Capture the cell that displays the provided text and extract its (x, y) central coordinate. 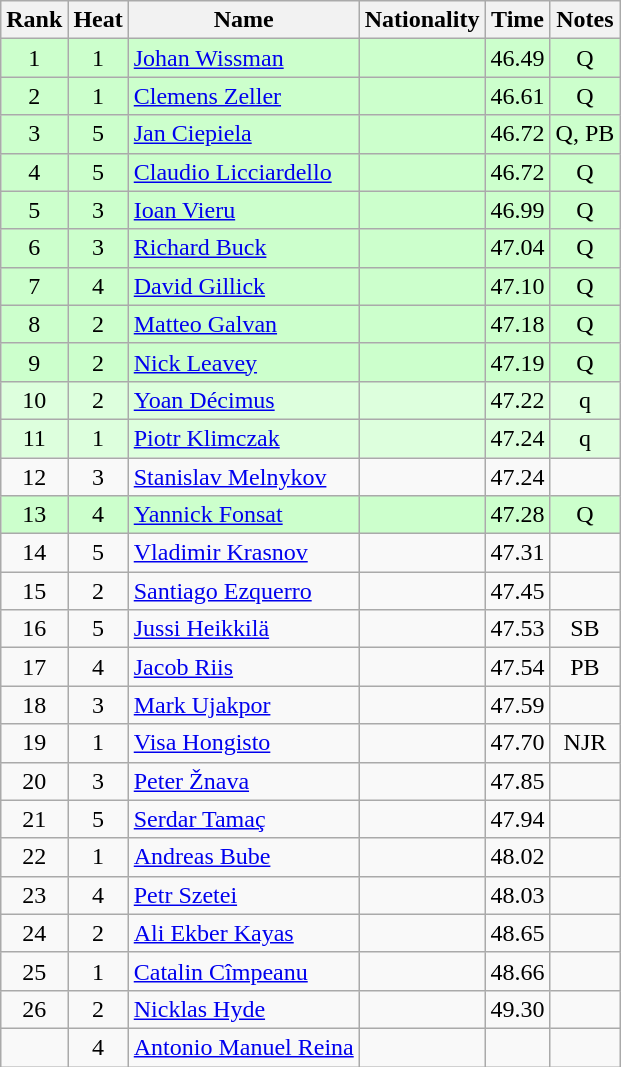
9 (34, 362)
47.70 (518, 743)
Serdar Tamaç (244, 819)
18 (34, 705)
Time (518, 20)
Nationality (422, 20)
47.59 (518, 705)
Johan Wissman (244, 58)
Claudio Licciardello (244, 172)
16 (34, 629)
6 (34, 248)
Santiago Ezquerro (244, 591)
25 (34, 971)
Jan Ciepiela (244, 134)
Q, PB (585, 134)
24 (34, 933)
48.03 (518, 895)
Catalin Cîmpeanu (244, 971)
12 (34, 477)
Ioan Vieru (244, 210)
47.28 (518, 515)
Vladimir Krasnov (244, 553)
11 (34, 438)
15 (34, 591)
Visa Hongisto (244, 743)
8 (34, 324)
47.10 (518, 286)
47.18 (518, 324)
Clemens Zeller (244, 96)
47.04 (518, 248)
Peter Žnava (244, 781)
46.99 (518, 210)
Yoan Décimus (244, 400)
17 (34, 667)
Rank (34, 20)
48.65 (518, 933)
PB (585, 667)
SB (585, 629)
Notes (585, 20)
Petr Szetei (244, 895)
26 (34, 1009)
47.94 (518, 819)
David Gillick (244, 286)
Jussi Heikkilä (244, 629)
14 (34, 553)
47.53 (518, 629)
Matteo Galvan (244, 324)
Name (244, 20)
47.45 (518, 591)
46.49 (518, 58)
Andreas Bube (244, 857)
20 (34, 781)
7 (34, 286)
48.02 (518, 857)
46.61 (518, 96)
48.66 (518, 971)
Ali Ekber Kayas (244, 933)
22 (34, 857)
49.30 (518, 1009)
47.19 (518, 362)
Yannick Fonsat (244, 515)
Stanislav Melnykov (244, 477)
47.54 (518, 667)
23 (34, 895)
NJR (585, 743)
Nick Leavey (244, 362)
Jacob Riis (244, 667)
47.22 (518, 400)
Antonio Manuel Reina (244, 1047)
47.31 (518, 553)
13 (34, 515)
47.85 (518, 781)
Nicklas Hyde (244, 1009)
Mark Ujakpor (244, 705)
Richard Buck (244, 248)
21 (34, 819)
19 (34, 743)
Piotr Klimczak (244, 438)
Heat (98, 20)
10 (34, 400)
